Capture the cell that displays the provided text and extract its [X, Y] central coordinate. 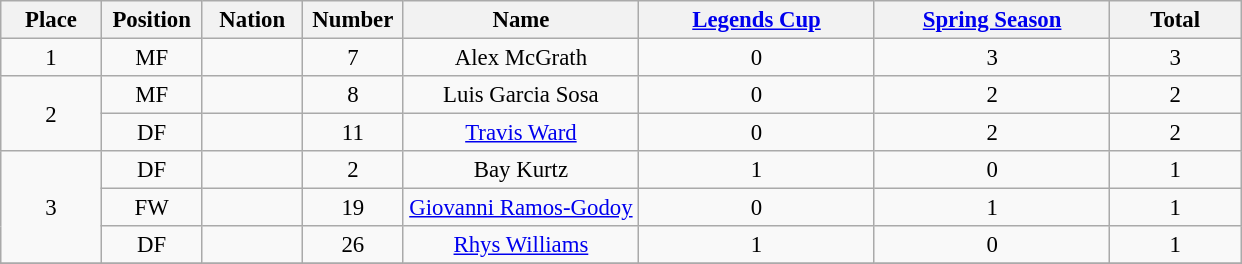
26 [354, 245]
Position [152, 20]
Alex McGrath [521, 58]
Bay Kurtz [521, 170]
Spring Season [992, 20]
19 [354, 208]
Giovanni Ramos-Godoy [521, 208]
FW [152, 208]
Travis Ward [521, 133]
Name [521, 20]
Number [354, 20]
7 [354, 58]
Legends Cup [757, 20]
11 [354, 133]
Place [52, 20]
Nation [252, 20]
Total [1176, 20]
Luis Garcia Sosa [521, 95]
Rhys Williams [521, 245]
8 [354, 95]
